Output the [x, y] coordinate of the center of the cell containing the given text.  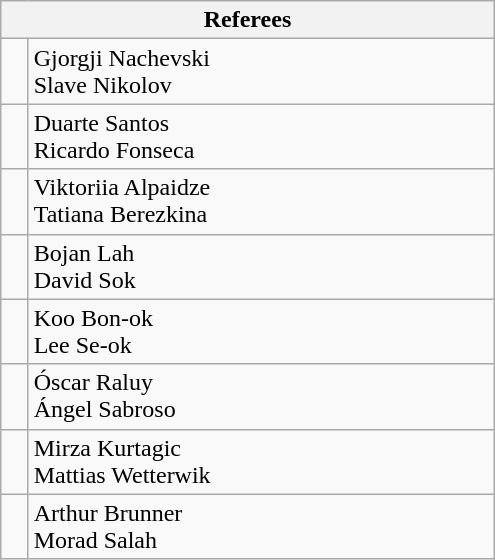
Referees [248, 20]
Koo Bon-okLee Se-ok [261, 332]
Gjorgji NachevskiSlave Nikolov [261, 72]
Óscar RaluyÁngel Sabroso [261, 396]
Bojan LahDavid Sok [261, 266]
Mirza KurtagicMattias Wetterwik [261, 462]
Viktoriia AlpaidzeTatiana Berezkina [261, 202]
Duarte SantosRicardo Fonseca [261, 136]
Arthur BrunnerMorad Salah [261, 526]
